Extract the [x, y] coordinate from the center of the cell holding the provided text.  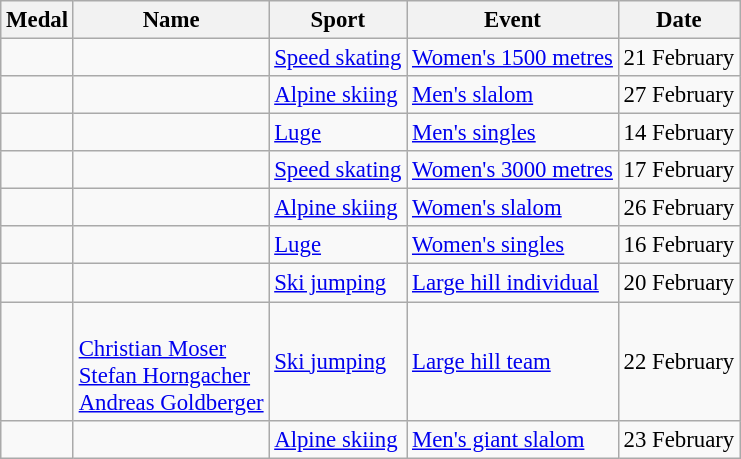
Women's 1500 metres [513, 58]
Large hill individual [513, 283]
16 February [678, 245]
22 February [678, 362]
Men's slalom [513, 95]
21 February [678, 58]
Christian Moser Stefan Horngacher Andreas Goldberger [171, 362]
Large hill team [513, 362]
Sport [338, 20]
23 February [678, 439]
Women's singles [513, 245]
27 February [678, 95]
14 February [678, 133]
Event [513, 20]
Men's giant slalom [513, 439]
Men's singles [513, 133]
Women's slalom [513, 208]
Date [678, 20]
Women's 3000 metres [513, 170]
Medal [38, 20]
Name [171, 20]
26 February [678, 208]
17 February [678, 170]
20 February [678, 283]
